Scan for the cell matching the given text and deliver its [X, Y] coordinate at center. 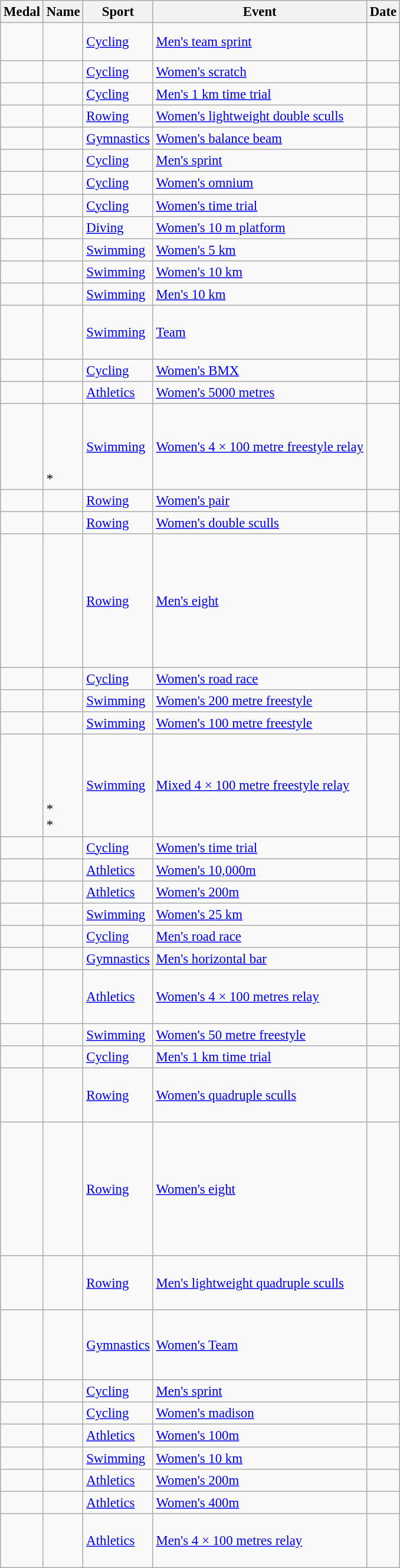
** [63, 785]
Men's team sprint [260, 43]
Women's balance beam [260, 139]
Men's 4 × 100 metres relay [260, 1540]
Medal [22, 12]
Sport [118, 12]
Women's omnium [260, 183]
Men's road race [260, 937]
Women's Team [260, 1345]
Event [260, 12]
Date [383, 12]
Women's 5 km [260, 250]
Team [260, 332]
Women's 400m [260, 1502]
Women's 4 × 100 metres relay [260, 997]
Women's 10 m platform [260, 227]
Men's horizontal bar [260, 959]
Women's 100 metre freestyle [260, 723]
Women's BMX [260, 370]
Mixed 4 × 100 metre freestyle relay [260, 785]
Women's 10,000m [260, 870]
Women's pair [260, 501]
Women's lightweight double sculls [260, 116]
Women's madison [260, 1413]
Women's 100m [260, 1436]
Women's 25 km [260, 914]
Women's 50 metre freestyle [260, 1035]
Men's lightweight quadruple sculls [260, 1283]
Women's quadruple sculls [260, 1096]
Women's 200 metre freestyle [260, 701]
Diving [118, 227]
Women's double sculls [260, 523]
* [63, 446]
Men's 10 km [260, 294]
Name [63, 12]
Women's eight [260, 1189]
Women's 4 × 100 metre freestyle relay [260, 446]
Women's 5000 metres [260, 393]
Women's road race [260, 679]
Men's eight [260, 601]
Women's scratch [260, 72]
